Capture the cell that displays the provided text and extract its [X, Y] central coordinate. 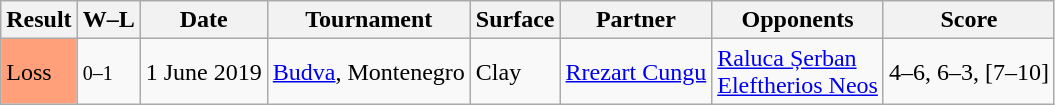
Loss [39, 72]
4–6, 6–3, [7–10] [968, 72]
W–L [108, 20]
Date [204, 20]
0–1 [108, 72]
1 June 2019 [204, 72]
Clay [515, 72]
Tournament [368, 20]
Budva, Montenegro [368, 72]
Rrezart Cungu [636, 72]
Result [39, 20]
Partner [636, 20]
Surface [515, 20]
Score [968, 20]
Raluca Șerban Eleftherios Neos [798, 72]
Opponents [798, 20]
